Identify which cell holds the provided text, then report its (x, y) central coordinate. 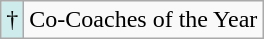
† (12, 20)
Co-Coaches of the Year (144, 20)
